Return (x, y) of the center of cell containing provided text 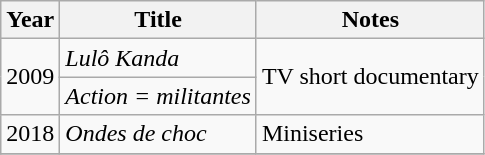
Action = militantes (158, 96)
TV short documentary (370, 77)
2018 (30, 134)
Notes (370, 20)
Title (158, 20)
Year (30, 20)
Ondes de choc (158, 134)
Miniseries (370, 134)
Lulô Kanda (158, 58)
2009 (30, 77)
